Provide the [X, Y] coordinate of the cell's center where the given text is located.  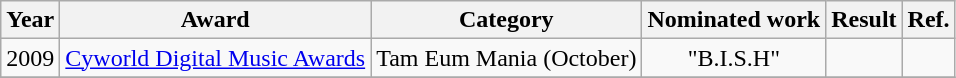
"B.I.S.H" [734, 58]
Cyworld Digital Music Awards [216, 58]
Year [30, 20]
Award [216, 20]
Category [506, 20]
Nominated work [734, 20]
Tam Eum Mania (October) [506, 58]
2009 [30, 58]
Ref. [928, 20]
Result [864, 20]
